Detect which cell encompasses the target text, then output its (x, y) center coordinate. 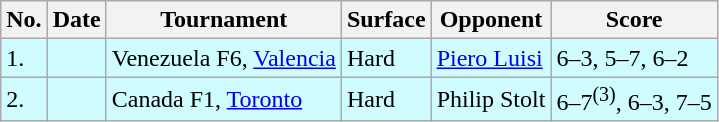
Tournament (224, 20)
1. (24, 58)
Score (634, 20)
6–3, 5–7, 6–2 (634, 58)
2. (24, 100)
Opponent (491, 20)
Philip Stolt (491, 100)
Surface (386, 20)
Date (76, 20)
No. (24, 20)
Piero Luisi (491, 58)
Canada F1, Toronto (224, 100)
Venezuela F6, Valencia (224, 58)
6–7(3), 6–3, 7–5 (634, 100)
